For the text-containing cell, return its midpoint in [X, Y] coordinate format. 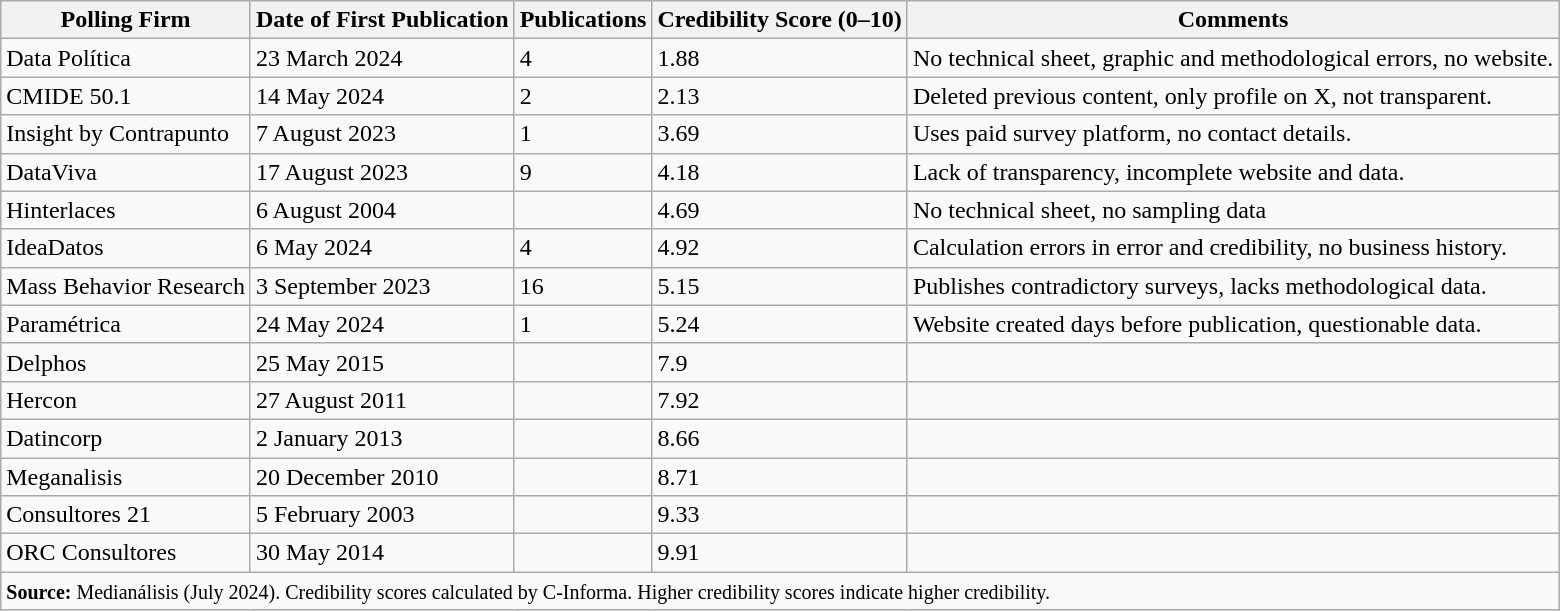
Deleted previous content, only profile on X, not transparent. [1233, 96]
20 December 2010 [382, 477]
Publications [583, 20]
6 May 2024 [382, 248]
Calculation errors in error and credibility, no business history. [1233, 248]
Website created days before publication, questionable data. [1233, 324]
7.9 [780, 362]
Lack of transparency, incomplete website and data. [1233, 172]
DataViva [126, 172]
ORC Consultores [126, 553]
Source: Medianálisis (July 2024). Credibility scores calculated by C-Informa. Higher credibility scores indicate higher credibility. [780, 591]
Meganalisis [126, 477]
23 March 2024 [382, 58]
5.24 [780, 324]
8.66 [780, 438]
4.92 [780, 248]
6 August 2004 [382, 210]
2.13 [780, 96]
Credibility Score (0–10) [780, 20]
IdeaDatos [126, 248]
Paramétrica [126, 324]
5 February 2003 [382, 515]
5.15 [780, 286]
Publishes contradictory surveys, lacks methodological data. [1233, 286]
Comments [1233, 20]
Consultores 21 [126, 515]
Date of First Publication [382, 20]
Data Política [126, 58]
8.71 [780, 477]
2 January 2013 [382, 438]
7.92 [780, 400]
9 [583, 172]
Mass Behavior Research [126, 286]
Delphos [126, 362]
Hercon [126, 400]
Insight by Contrapunto [126, 134]
Datincorp [126, 438]
7 August 2023 [382, 134]
30 May 2014 [382, 553]
1.88 [780, 58]
24 May 2024 [382, 324]
17 August 2023 [382, 172]
27 August 2011 [382, 400]
4.69 [780, 210]
16 [583, 286]
9.33 [780, 515]
3.69 [780, 134]
3 September 2023 [382, 286]
4.18 [780, 172]
No technical sheet, graphic and methodological errors, no website. [1233, 58]
Polling Firm [126, 20]
25 May 2015 [382, 362]
9.91 [780, 553]
14 May 2024 [382, 96]
CMIDE 50.1 [126, 96]
Uses paid survey platform, no contact details. [1233, 134]
No technical sheet, no sampling data [1233, 210]
Hinterlaces [126, 210]
2 [583, 96]
